Capture the cell that displays the provided text and extract its (x, y) central coordinate. 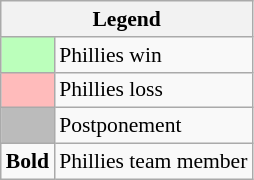
Postponement (153, 126)
Phillies loss (153, 90)
Phillies team member (153, 162)
Bold (28, 162)
Legend (127, 19)
Phillies win (153, 55)
